Identify which cell holds the provided text, then report its [x, y] central coordinate. 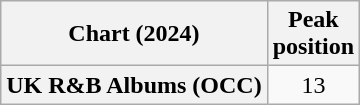
Chart (2024) [134, 34]
13 [313, 85]
UK R&B Albums (OCC) [134, 85]
Peakposition [313, 34]
